Return the [x, y] coordinate for the center point of the cell that contains the specified text.  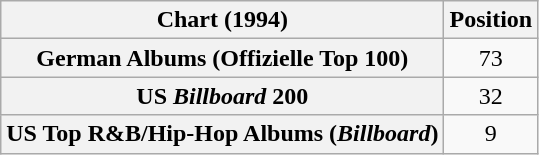
US Billboard 200 [222, 96]
German Albums (Offizielle Top 100) [222, 58]
32 [491, 96]
73 [491, 58]
9 [491, 134]
Chart (1994) [222, 20]
Position [491, 20]
US Top R&B/Hip-Hop Albums (Billboard) [222, 134]
